Output the (X, Y) coordinate of the center of the cell containing the given text.  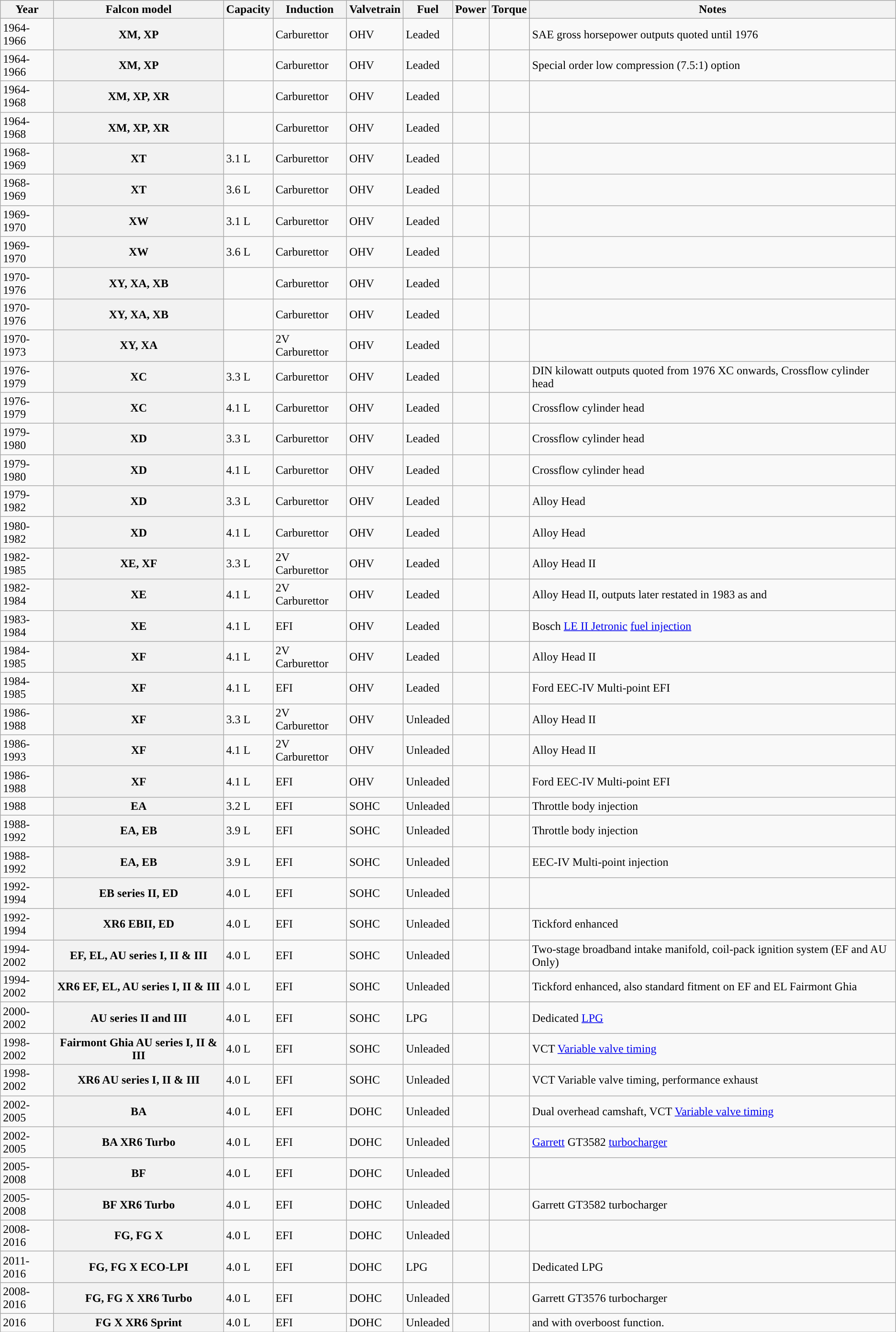
1982-1984 (27, 594)
EEC-IV Multi-point injection (712, 862)
Fairmont Ghia AU series I, II & III (139, 1049)
Torque (509, 10)
Garrett GT3576 turbocharger (712, 1298)
BA (139, 1111)
Fuel (428, 10)
FG, FG X XR6 Turbo (139, 1298)
Falcon model (139, 10)
and with overboost function. (712, 1322)
Year (27, 10)
1982-1985 (27, 564)
2011-2016 (27, 1266)
Alloy Head II, outputs later restated in 1983 as and (712, 594)
VCT Variable valve timing, performance exhaust (712, 1080)
VCT Variable valve timing (712, 1049)
1988 (27, 806)
Dual overhead camshaft, VCT Variable valve timing (712, 1111)
1986-1993 (27, 750)
Power (470, 10)
EF, EL, AU series I, II & III (139, 955)
DIN kilowatt outputs quoted from 1976 XC onwards, Crossflow cylinder head (712, 376)
XE, XF (139, 564)
Bosch LE II Jetronic fuel injection (712, 626)
XR6 AU series I, II & III (139, 1080)
Capacity (248, 10)
XY, XA (139, 346)
Special order low compression (7.5:1) option (712, 65)
BF XR6 Turbo (139, 1204)
SAE gross horsepower outputs quoted until 1976 (712, 34)
EA (139, 806)
BF (139, 1174)
Valvetrain (375, 10)
1980-1982 (27, 532)
2000-2002 (27, 1018)
1970-1973 (27, 346)
FG, FG X ECO-LPI (139, 1266)
Tickford enhanced (712, 925)
Two-stage broadband intake manifold, coil-pack ignition system (EF and AU Only) (712, 955)
Induction (310, 10)
BA XR6 Turbo (139, 1142)
1979-1982 (27, 502)
1983-1984 (27, 626)
Notes (712, 10)
XR6 EF, EL, AU series I, II & III (139, 987)
AU series II and III (139, 1018)
XR6 EBII, ED (139, 925)
FG X XR6 Sprint (139, 1322)
3.2 L (248, 806)
FG, FG X (139, 1236)
Tickford enhanced, also standard fitment on EF and EL Fairmont Ghia (712, 987)
2016 (27, 1322)
EB series II, ED (139, 893)
